Detect which cell encompasses the target text, then output its (X, Y) center coordinate. 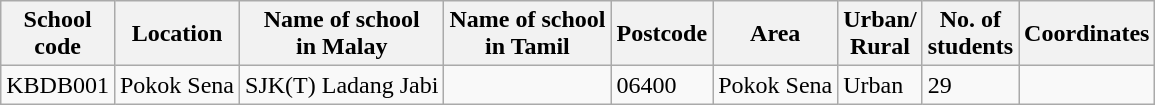
29 (970, 85)
KBDB001 (58, 85)
Urban/Rural (880, 34)
Coordinates (1087, 34)
Name of schoolin Tamil (528, 34)
No. ofstudents (970, 34)
Schoolcode (58, 34)
Area (776, 34)
Urban (880, 85)
Postcode (662, 34)
06400 (662, 85)
Location (176, 34)
Name of schoolin Malay (342, 34)
SJK(T) Ladang Jabi (342, 85)
